Capture the cell that displays the provided text and extract its (x, y) central coordinate. 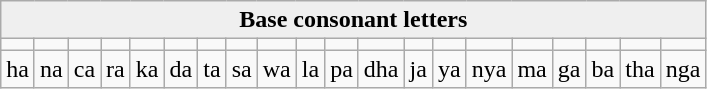
ja (418, 69)
wa (276, 69)
la (310, 69)
sa (242, 69)
na (51, 69)
ha (18, 69)
ka (147, 69)
ca (84, 69)
ga (569, 69)
ma (532, 69)
ba (603, 69)
tha (640, 69)
nya (489, 69)
dha (381, 69)
nga (683, 69)
ra (116, 69)
Base consonant letters (354, 20)
ta (212, 69)
ya (449, 69)
pa (342, 69)
da (181, 69)
